Provide the (X, Y) coordinate of the cell's center where the given text is located.  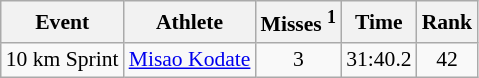
Misses 1 (298, 22)
Misao Kodate (190, 60)
Rank (448, 22)
31:40.2 (378, 60)
10 km Sprint (62, 60)
Athlete (190, 22)
42 (448, 60)
Event (62, 22)
Time (378, 22)
3 (298, 60)
